From the cell containing the given text, extract its center point as (x, y) coordinate. 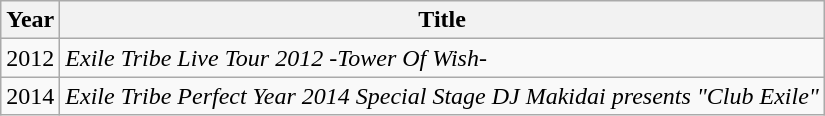
Title (442, 20)
Exile Tribe Live Tour 2012 -Tower Of Wish- (442, 58)
2014 (30, 96)
2012 (30, 58)
Exile Tribe Perfect Year 2014 Special Stage DJ Makidai presents "Club Exile" (442, 96)
Year (30, 20)
